Identify which cell holds the provided text, then report its (x, y) central coordinate. 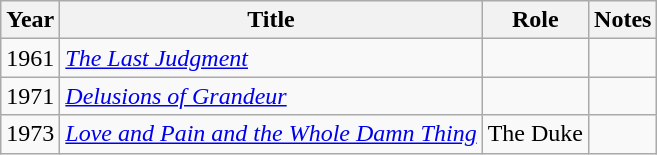
1973 (30, 134)
Delusions of Grandeur (271, 96)
Role (535, 20)
1961 (30, 58)
Title (271, 20)
Year (30, 20)
Notes (623, 20)
1971 (30, 96)
The Last Judgment (271, 58)
Love and Pain and the Whole Damn Thing (271, 134)
The Duke (535, 134)
